Extract the (x, y) coordinate from the center of the cell holding the provided text.  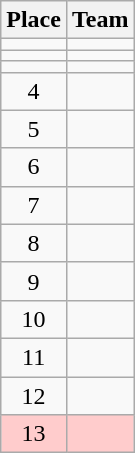
Team (100, 20)
4 (34, 91)
7 (34, 205)
8 (34, 243)
Place (34, 20)
13 (34, 434)
5 (34, 129)
6 (34, 167)
11 (34, 357)
9 (34, 281)
12 (34, 395)
10 (34, 319)
